Output the (x, y) coordinate of the center of the cell containing the given text.  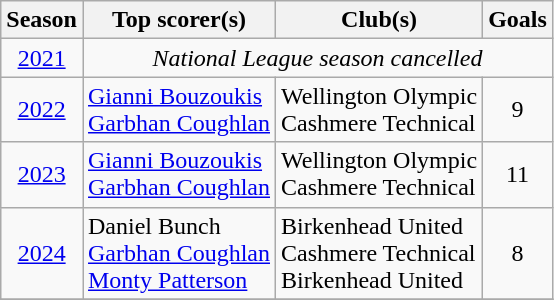
Club(s) (380, 20)
2022 (42, 110)
Daniel Bunch Garbhan Coughlan Monty Patterson (178, 253)
Birkenhead UnitedCashmere TechnicalBirkenhead United (380, 253)
Season (42, 20)
11 (518, 174)
2021 (42, 58)
National League season cancelled (317, 58)
8 (518, 253)
Goals (518, 20)
Top scorer(s) (178, 20)
9 (518, 110)
2023 (42, 174)
2024 (42, 253)
